For the text-containing cell, return its midpoint in [X, Y] coordinate format. 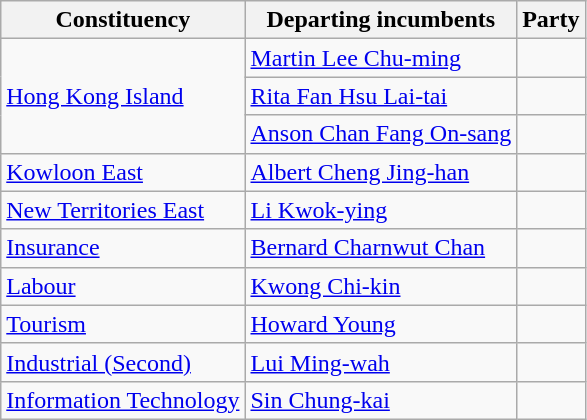
Anson Chan Fang On-sang [381, 134]
Constituency [123, 20]
Party [551, 20]
Kowloon East [123, 172]
Li Kwok-ying [381, 210]
Information Technology [123, 400]
Tourism [123, 324]
Rita Fan Hsu Lai-tai [381, 96]
Hong Kong Island [123, 96]
Howard Young [381, 324]
Sin Chung-kai [381, 400]
Albert Cheng Jing-han [381, 172]
Insurance [123, 248]
Martin Lee Chu-ming [381, 58]
Kwong Chi-kin [381, 286]
Departing incumbents [381, 20]
Lui Ming-wah [381, 362]
New Territories East [123, 210]
Bernard Charnwut Chan [381, 248]
Labour [123, 286]
Industrial (Second) [123, 362]
